Determine the (x, y) coordinate at the center of the cell enclosing the given text.  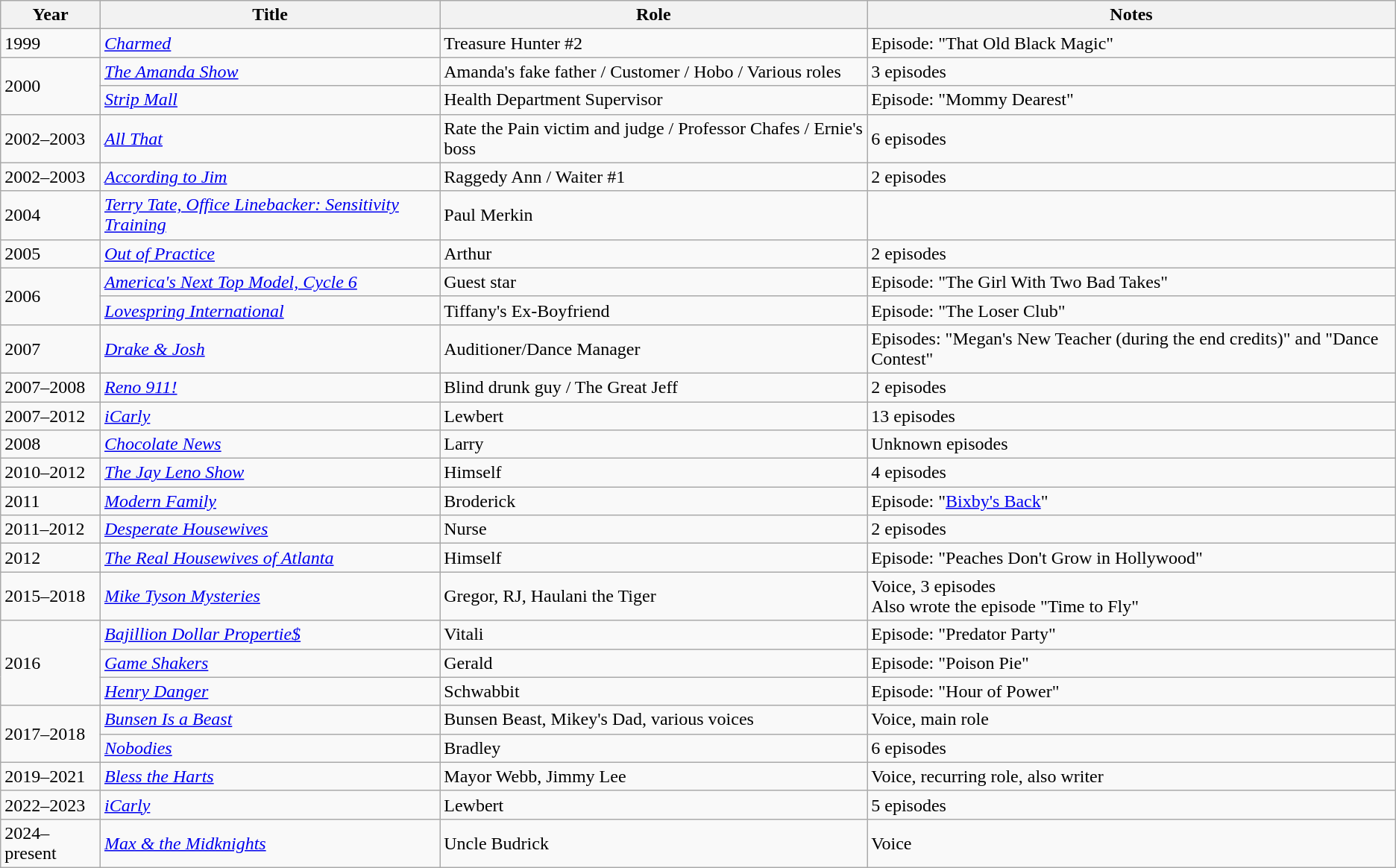
2004 (51, 215)
2017–2018 (51, 734)
Health Department Supervisor (653, 100)
Episode: "That Old Black Magic" (1132, 43)
The Amanda Show (270, 72)
2011 (51, 501)
Broderick (653, 501)
Schwabbit (653, 691)
Treasure Hunter #2 (653, 43)
Chocolate News (270, 444)
Bunsen Beast, Mikey's Dad, various voices (653, 720)
2010–2012 (51, 473)
Bradley (653, 748)
Max & the Midknights (270, 843)
Nurse (653, 529)
Lovespring International (270, 310)
Game Shakers (270, 663)
Henry Danger (270, 691)
2015–2018 (51, 597)
Gerald (653, 663)
Mike Tyson Mysteries (270, 597)
2012 (51, 558)
Episode: "Hour of Power" (1132, 691)
2022–2023 (51, 805)
Amanda's fake father / Customer / Hobo / Various roles (653, 72)
Charmed (270, 43)
Title (270, 15)
Voice, 3 episodesAlso wrote the episode "Time to Fly" (1132, 597)
3 episodes (1132, 72)
Out of Practice (270, 254)
2019–2021 (51, 776)
Bless the Harts (270, 776)
Raggedy Ann / Waiter #1 (653, 177)
Voice (1132, 843)
Gregor, RJ, Haulani the Tiger (653, 597)
1999 (51, 43)
Larry (653, 444)
Notes (1132, 15)
2024–present (51, 843)
Strip Mall (270, 100)
Rate the Pain victim and judge / Professor Chafes / Ernie's boss (653, 139)
2016 (51, 663)
2000 (51, 86)
Episode: "The Loser Club" (1132, 310)
2005 (51, 254)
5 episodes (1132, 805)
America's Next Top Model, Cycle 6 (270, 282)
Voice, main role (1132, 720)
Drake & Josh (270, 349)
Episode: "Bixby's Back" (1132, 501)
Episode: "The Girl With Two Bad Takes" (1132, 282)
Episode: "Mommy Dearest" (1132, 100)
Episode: "Peaches Don't Grow in Hollywood" (1132, 558)
Tiffany's Ex-Boyfriend (653, 310)
Role (653, 15)
Arthur (653, 254)
Episodes: "Megan's New Teacher (during the end credits)" and "Dance Contest" (1132, 349)
Desperate Housewives (270, 529)
Voice, recurring role, also writer (1132, 776)
2006 (51, 296)
4 episodes (1132, 473)
2007–2008 (51, 387)
Episode: "Predator Party" (1132, 635)
Uncle Budrick (653, 843)
Mayor Webb, Jimmy Lee (653, 776)
2011–2012 (51, 529)
Paul Merkin (653, 215)
Vitali (653, 635)
Modern Family (270, 501)
According to Jim (270, 177)
Bajillion Dollar Propertie$ (270, 635)
All That (270, 139)
2007–2012 (51, 415)
Episode: "Poison Pie" (1132, 663)
13 episodes (1132, 415)
Bunsen Is a Beast (270, 720)
Unknown episodes (1132, 444)
The Jay Leno Show (270, 473)
2007 (51, 349)
Blind drunk guy / The Great Jeff (653, 387)
Nobodies (270, 748)
Auditioner/Dance Manager (653, 349)
Terry Tate, Office Linebacker: Sensitivity Training (270, 215)
The Real Housewives of Atlanta (270, 558)
Reno 911! (270, 387)
Guest star (653, 282)
Year (51, 15)
2008 (51, 444)
